Search for the cell housing the specified text and yield its (X, Y) center coordinate. 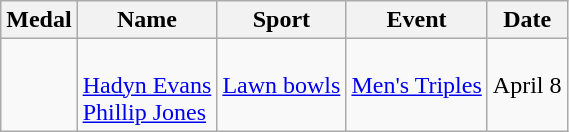
Name (147, 20)
Hadyn EvansPhillip Jones (147, 85)
Medal (39, 20)
April 8 (527, 85)
Lawn bowls (282, 85)
Sport (282, 20)
Men's Triples (416, 85)
Date (527, 20)
Event (416, 20)
